Find where the given text appears and provide that cell's center as [x, y] coordinate. 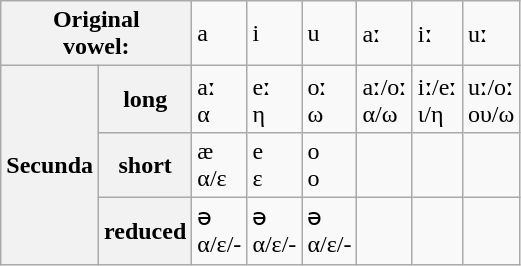
eː η [274, 100]
Originalvowel: [96, 34]
æ α/ε [220, 164]
o ο [330, 164]
i [274, 34]
uː [490, 34]
aː α [220, 100]
reduced [146, 230]
a [220, 34]
aː [384, 34]
Secunda [50, 165]
aː/oː α/ω [384, 100]
e ε [274, 164]
oː ω [330, 100]
iː [437, 34]
uː/oː ου/ω [490, 100]
long [146, 100]
iː/eː ι/η [437, 100]
u [330, 34]
short [146, 164]
